Search for the cell housing the specified text and yield its [x, y] center coordinate. 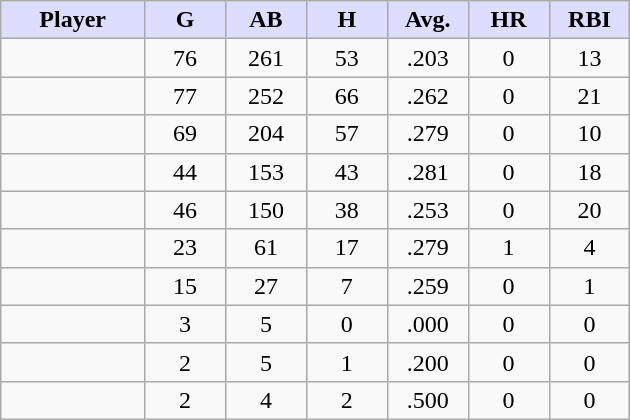
.262 [428, 96]
53 [346, 58]
66 [346, 96]
252 [266, 96]
43 [346, 172]
61 [266, 248]
7 [346, 286]
.253 [428, 210]
150 [266, 210]
RBI [590, 20]
18 [590, 172]
21 [590, 96]
AB [266, 20]
3 [186, 324]
204 [266, 134]
77 [186, 96]
261 [266, 58]
.203 [428, 58]
20 [590, 210]
15 [186, 286]
HR [508, 20]
.000 [428, 324]
153 [266, 172]
17 [346, 248]
Avg. [428, 20]
G [186, 20]
10 [590, 134]
13 [590, 58]
44 [186, 172]
46 [186, 210]
57 [346, 134]
76 [186, 58]
23 [186, 248]
Player [73, 20]
.259 [428, 286]
.200 [428, 362]
69 [186, 134]
H [346, 20]
.500 [428, 400]
38 [346, 210]
27 [266, 286]
.281 [428, 172]
